Output the [X, Y] coordinate of the center of the cell containing the given text.  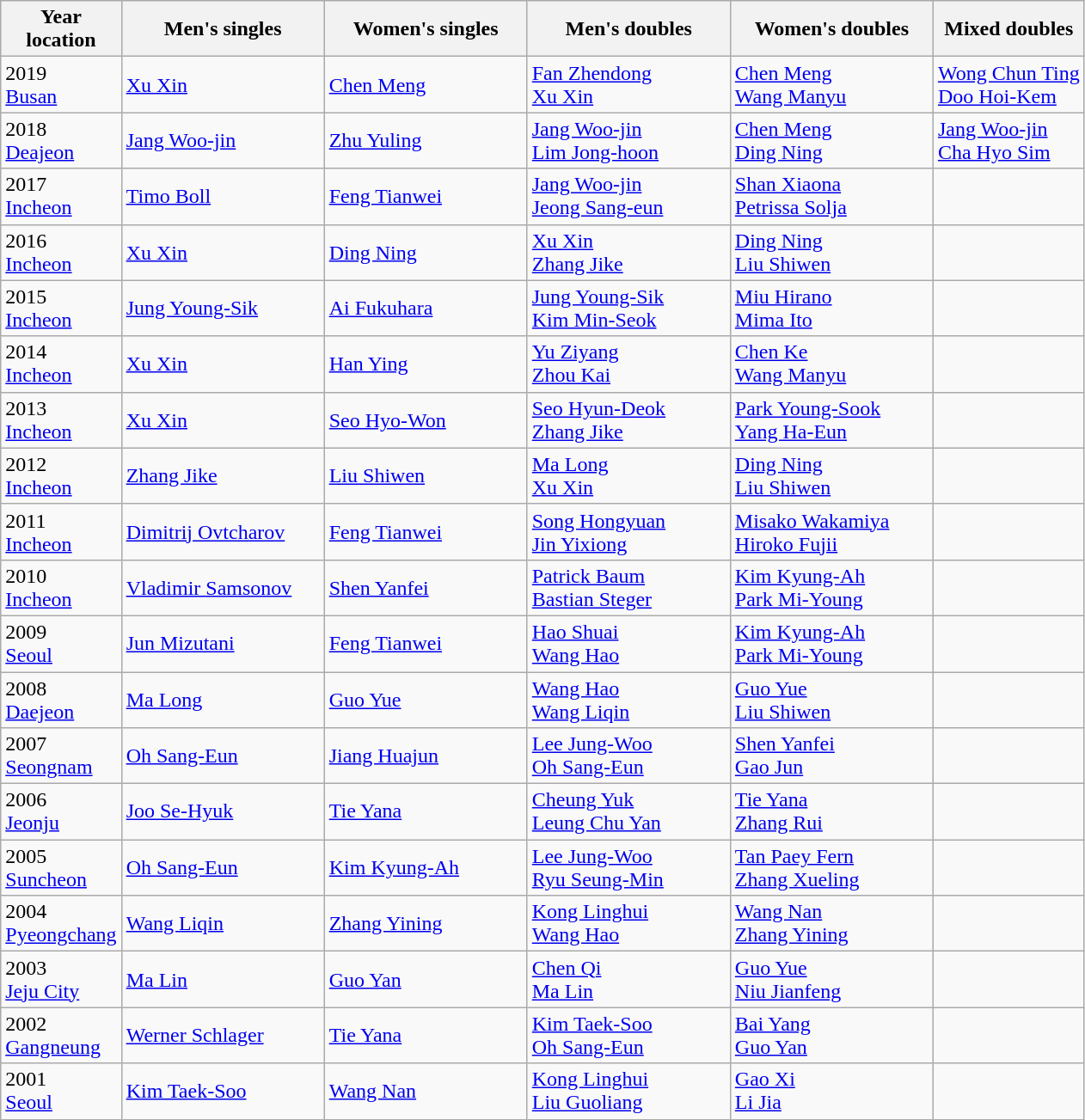
2019 Busan [61, 84]
Ma Lin [223, 980]
Miu Hirano Mima Ito [831, 308]
2016 Incheon [61, 253]
2015 Incheon [61, 308]
Shen Yanfei [426, 588]
Vladimir Samsonov [223, 588]
Jung Young-Sik [223, 308]
Seo Hyo-Won [426, 419]
Women's singles [426, 29]
Ma Long [223, 700]
2008 Daejeon [61, 700]
Chen Ke Wang Manyu [831, 364]
Park Young-Sook Yang Ha-Eun [831, 419]
Dimitrij Ovtcharov [223, 531]
2005 Suncheon [61, 868]
2006 Jeonju [61, 811]
Mixed doubles [1008, 29]
Jang Woo-jin Lim Jong-hoon [628, 141]
Kim Kyung-Ah [426, 868]
Wang Liqin [223, 923]
2003 Jeju City [61, 980]
Shen Yanfei Gao Jun [831, 756]
Guo Yue [426, 700]
Timo Boll [223, 196]
2018 Deajeon [61, 141]
Wang Nan [426, 1092]
Guo Yue Niu Jianfeng [831, 980]
Bai Yang Guo Yan [831, 1035]
Chen Meng Ding Ning [831, 141]
Patrick Baum Bastian Steger [628, 588]
2001 Seoul [61, 1092]
Misako Wakamiya Hiroko Fujii [831, 531]
Kim Taek-Soo Oh Sang-Eun [628, 1035]
Fan Zhendong Xu Xin [628, 84]
Seo Hyun-Deok Zhang Jike [628, 419]
2014 Incheon [61, 364]
Chen Meng [426, 84]
Jung Young-Sik Kim Min-Seok [628, 308]
Liu Shiwen [426, 476]
Song Hongyuan Jin Yixiong [628, 531]
Ma Long Xu Xin [628, 476]
Zhang Jike [223, 476]
Wang Hao Wang Liqin [628, 700]
2009 Seoul [61, 643]
Jang Woo-jin Jeong Sang-eun [628, 196]
Ding Ning [426, 253]
Cheung Yuk Leung Chu Yan [628, 811]
Yu Ziyang Zhou Kai [628, 364]
2007 Seongnam [61, 756]
Gao Xi Li Jia [831, 1092]
2013 Incheon [61, 419]
Jiang Huajun [426, 756]
Xu Xin Zhang Jike [628, 253]
Men's doubles [628, 29]
2002 Gangneung [61, 1035]
Zhu Yuling [426, 141]
2004 Pyeongchang [61, 923]
Kong Linghui Wang Hao [628, 923]
Jang Woo-jin [223, 141]
Tan Paey Fern Zhang Xueling [831, 868]
Jun Mizutani [223, 643]
Werner Schlager [223, 1035]
Chen Qi Ma Lin [628, 980]
Lee Jung-Woo Oh Sang-Eun [628, 756]
Ai Fukuhara [426, 308]
2011 Incheon [61, 531]
Wong Chun Ting Doo Hoi-Kem [1008, 84]
Kong Linghui Liu Guoliang [628, 1092]
Women's doubles [831, 29]
Lee Jung-Woo Ryu Seung-Min [628, 868]
Wang Nan Zhang Yining [831, 923]
2010 Incheon [61, 588]
Men's singles [223, 29]
2017 Incheon [61, 196]
Year location [61, 29]
Han Ying [426, 364]
Joo Se-Hyuk [223, 811]
Jang Woo-jin Cha Hyo Sim [1008, 141]
Chen Meng Wang Manyu [831, 84]
Tie Yana Zhang Rui [831, 811]
Guo Yan [426, 980]
Zhang Yining [426, 923]
2012 Incheon [61, 476]
Kim Taek-Soo [223, 1092]
Guo Yue Liu Shiwen [831, 700]
Shan Xiaona Petrissa Solja [831, 196]
Hao Shuai Wang Hao [628, 643]
